Scan for the cell matching the given text and deliver its [x, y] coordinate at center. 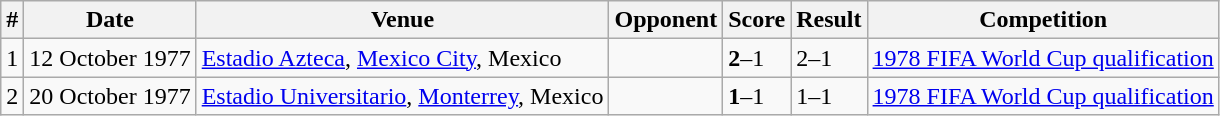
20 October 1977 [110, 96]
Opponent [666, 20]
Estadio Azteca, Mexico City, Mexico [402, 58]
12 October 1977 [110, 58]
2 [12, 96]
Score [757, 20]
Estadio Universitario, Monterrey, Mexico [402, 96]
# [12, 20]
Competition [1043, 20]
1 [12, 58]
Venue [402, 20]
Date [110, 20]
Result [829, 20]
